Return the (x, y) coordinate for the center point of the cell that contains the specified text.  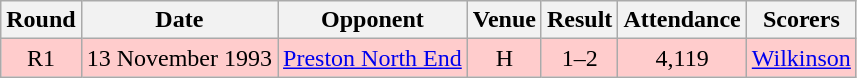
1–2 (579, 58)
4,119 (682, 58)
Wilkinson (801, 58)
Date (179, 20)
R1 (41, 58)
Result (579, 20)
Venue (504, 20)
Scorers (801, 20)
Round (41, 20)
13 November 1993 (179, 58)
H (504, 58)
Opponent (373, 20)
Attendance (682, 20)
Preston North End (373, 58)
